Extract the (X, Y) coordinate from the center of the cell holding the provided text.  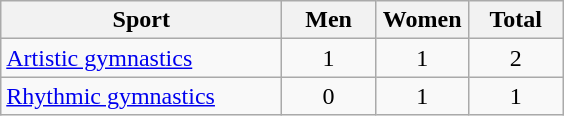
Rhythmic gymnastics (142, 96)
0 (329, 96)
Artistic gymnastics (142, 58)
2 (516, 58)
Women (422, 20)
Sport (142, 20)
Men (329, 20)
Total (516, 20)
